Extract the (X, Y) coordinate from the center of the cell holding the provided text.  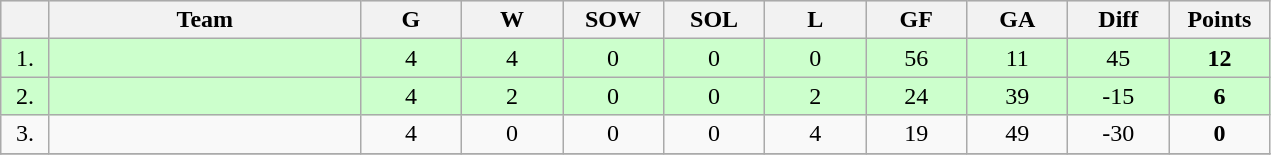
GA (1018, 20)
56 (916, 58)
3. (26, 134)
-30 (1118, 134)
SOL (714, 20)
Team (204, 20)
W (512, 20)
45 (1118, 58)
11 (1018, 58)
GF (916, 20)
49 (1018, 134)
24 (916, 96)
39 (1018, 96)
SOW (612, 20)
L (816, 20)
-15 (1118, 96)
G (410, 20)
1. (26, 58)
12 (1220, 58)
Diff (1118, 20)
19 (916, 134)
Points (1220, 20)
6 (1220, 96)
2. (26, 96)
